Identify which cell holds the provided text, then report its (x, y) central coordinate. 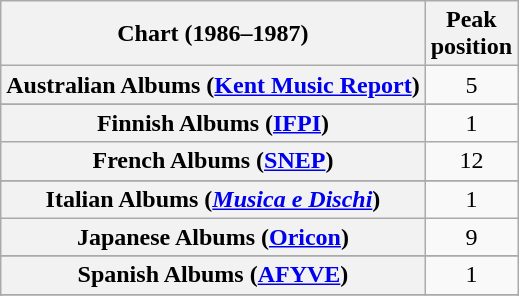
5 (471, 85)
Japanese Albums (Oricon) (213, 237)
12 (471, 161)
Australian Albums (Kent Music Report) (213, 85)
9 (471, 237)
French Albums (SNEP) (213, 161)
Finnish Albums (IFPI) (213, 123)
Peakposition (471, 34)
Chart (1986–1987) (213, 34)
Spanish Albums (AFYVE) (213, 275)
Italian Albums (Musica e Dischi) (213, 199)
